For the text-containing cell, return its midpoint in (x, y) coordinate format. 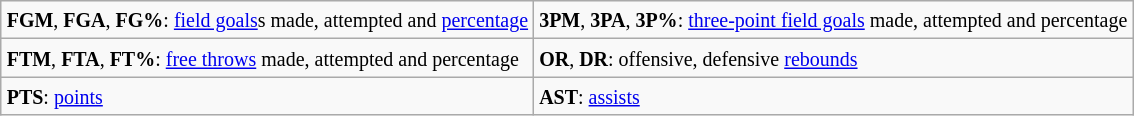
FTM, FTA, FT%: free throws made, attempted and percentage (267, 58)
FGM, FGA, FG%: field goalss made, attempted and percentage (267, 20)
AST: assists (834, 96)
OR, DR: offensive, defensive rebounds (834, 58)
PTS: points (267, 96)
3PM, 3PA, 3P%: three-point field goals made, attempted and percentage (834, 20)
